Locate the cell with the specified text and output its (x, y) center coordinate. 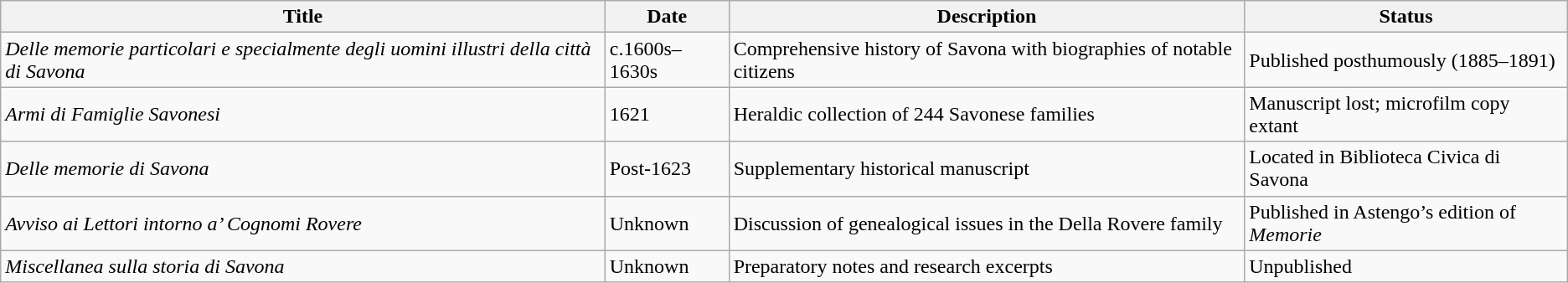
Published in Astengo’s edition of Memorie (1406, 223)
Armi di Famiglie Savonesi (303, 114)
Preparatory notes and research excerpts (987, 266)
c.1600s–1630s (667, 60)
Title (303, 17)
Status (1406, 17)
Delle memorie di Savona (303, 169)
Description (987, 17)
Located in Biblioteca Civica di Savona (1406, 169)
Avviso ai Lettori intorno a’ Cognomi Rovere (303, 223)
Comprehensive history of Savona with biographies of notable citizens (987, 60)
Published posthumously (1885–1891) (1406, 60)
Unpublished (1406, 266)
Post-1623 (667, 169)
Manuscript lost; microfilm copy extant (1406, 114)
Heraldic collection of 244 Savonese families (987, 114)
Miscellanea sulla storia di Savona (303, 266)
Discussion of genealogical issues in the Della Rovere family (987, 223)
Supplementary historical manuscript (987, 169)
Date (667, 17)
Delle memorie particolari e specialmente degli uomini illustri della città di Savona (303, 60)
1621 (667, 114)
